Find where the given text appears and provide that cell's center as [X, Y] coordinate. 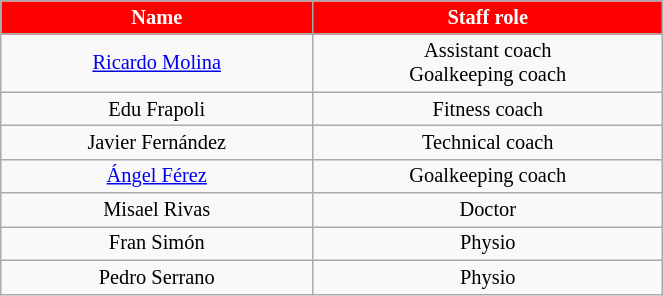
Pedro Serrano [157, 277]
Name [157, 17]
Technical coach [488, 142]
Ángel Férez [157, 176]
Edu Frapoli [157, 109]
Fran Simón [157, 243]
Doctor [488, 210]
Assistant coachGoalkeeping coach [488, 63]
Misael Rivas [157, 210]
Ricardo Molina [157, 63]
Goalkeeping coach [488, 176]
Javier Fernández [157, 142]
Fitness coach [488, 109]
Staff role [488, 17]
